Detect which cell encompasses the target text, then output its (x, y) center coordinate. 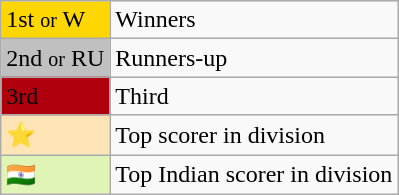
⭐ (56, 135)
Top scorer in division (254, 135)
Runners-up (254, 58)
Third (254, 96)
3rd (56, 96)
Winners (254, 20)
Top Indian scorer in division (254, 174)
2nd or RU (56, 58)
🇮🇳 (56, 174)
1st or W (56, 20)
